Output the (x, y) coordinate of the center of the cell containing the given text.  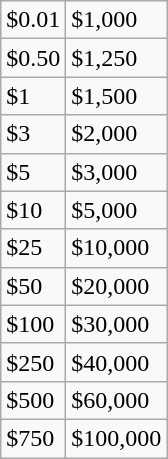
$2,000 (116, 134)
$25 (34, 248)
$10 (34, 210)
$100 (34, 324)
$100,000 (116, 438)
$10,000 (116, 248)
$0.50 (34, 58)
$5 (34, 172)
$500 (34, 400)
$3,000 (116, 172)
$5,000 (116, 210)
$750 (34, 438)
$250 (34, 362)
$60,000 (116, 400)
$1,500 (116, 96)
$3 (34, 134)
$30,000 (116, 324)
$1,000 (116, 20)
$20,000 (116, 286)
$40,000 (116, 362)
$50 (34, 286)
$0.01 (34, 20)
$1 (34, 96)
$1,250 (116, 58)
